Provide the [X, Y] coordinate of the cell's center where the given text is located.  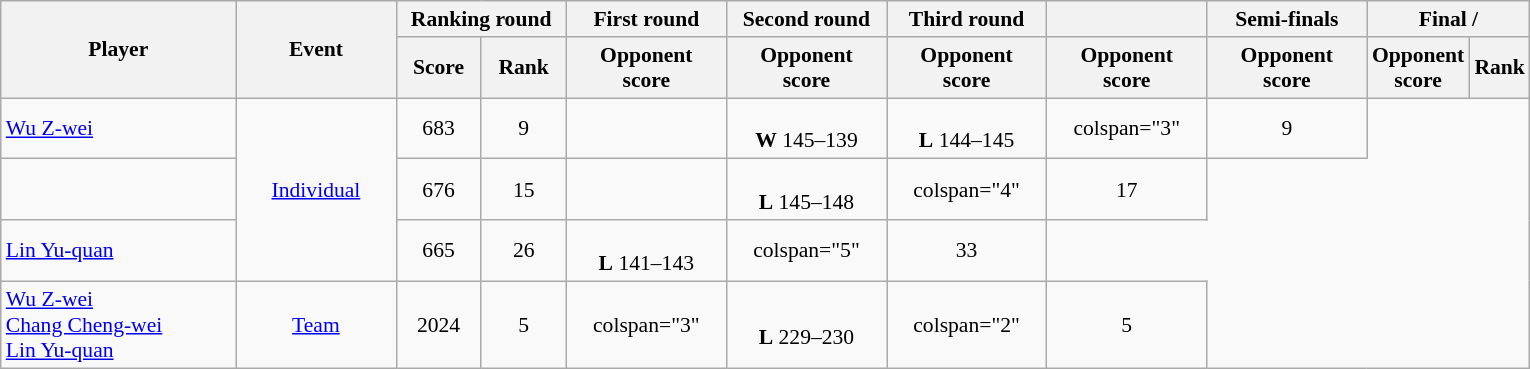
26 [524, 250]
Semi-finals [1287, 19]
665 [438, 250]
Individual [316, 190]
L 144–145 [966, 128]
Score [438, 68]
Wu Z-wei [118, 128]
colspan="2" [966, 324]
Wu Z-weiChang Cheng-weiLin Yu-quan [118, 324]
683 [438, 128]
2024 [438, 324]
Team [316, 324]
Final / [1448, 19]
colspan="4" [966, 190]
Third round [966, 19]
W 145–139 [806, 128]
L 145–148 [806, 190]
676 [438, 190]
15 [524, 190]
Second round [806, 19]
Lin Yu-quan [118, 250]
Player [118, 50]
L 229–230 [806, 324]
colspan="5" [806, 250]
17 [1127, 190]
L 141–143 [646, 250]
Event [316, 50]
Ranking round [481, 19]
33 [966, 250]
First round [646, 19]
